For the text-containing cell, return its midpoint in (X, Y) coordinate format. 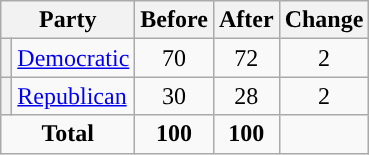
Party (68, 20)
72 (246, 58)
Republican (74, 96)
Change (324, 20)
28 (246, 96)
Before (174, 20)
70 (174, 58)
Total (68, 134)
30 (174, 96)
After (246, 20)
Democratic (74, 58)
